Detect which cell encompasses the target text, then output its (x, y) center coordinate. 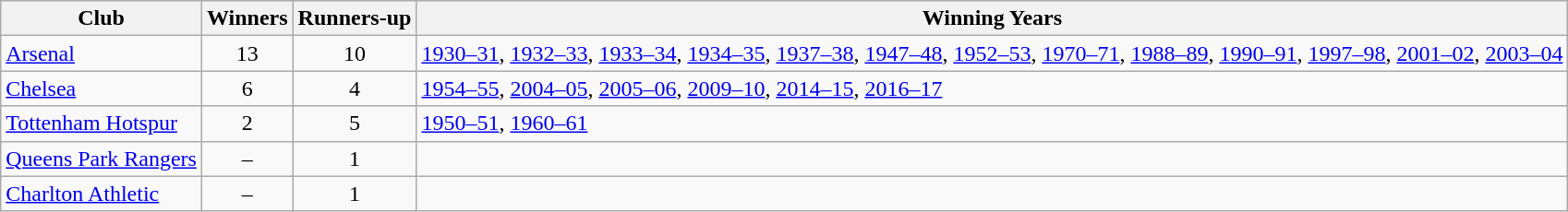
1954–55, 2004–05, 2005–06, 2009–10, 2014–15, 2016–17 (992, 88)
5 (355, 124)
2 (247, 124)
Club (102, 18)
13 (247, 53)
1930–31, 1932–33, 1933–34, 1934–35, 1937–38, 1947–48, 1952–53, 1970–71, 1988–89, 1990–91, 1997–98, 2001–02, 2003–04 (992, 53)
Arsenal (102, 53)
6 (247, 88)
Winners (247, 18)
Charlton Athletic (102, 194)
Runners-up (355, 18)
Winning Years (992, 18)
Tottenham Hotspur (102, 124)
4 (355, 88)
Queens Park Rangers (102, 159)
10 (355, 53)
1950–51, 1960–61 (992, 124)
Chelsea (102, 88)
